Return the (x, y) coordinate for the center point of the cell that contains the specified text.  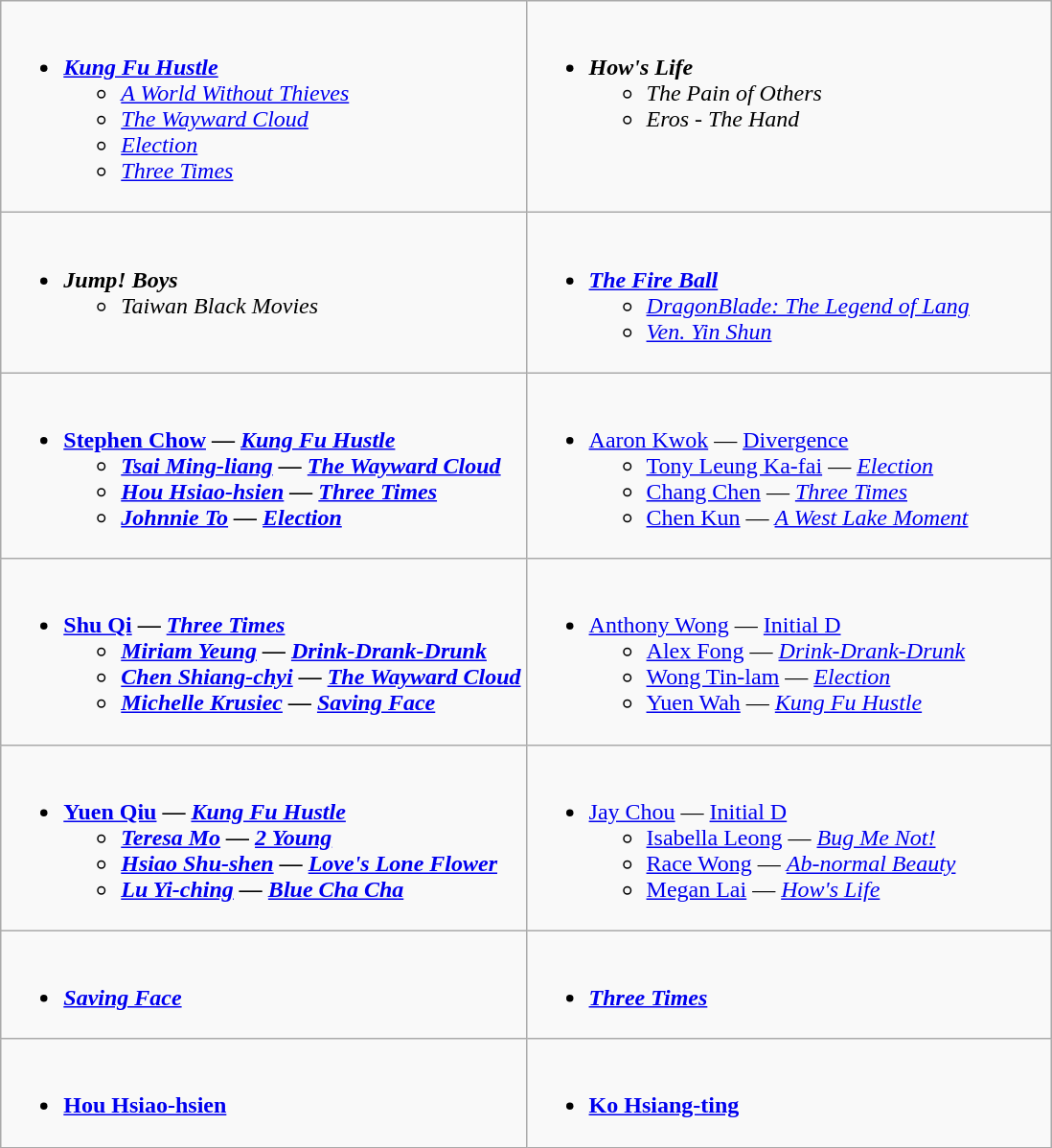
How's LifeThe Pain of OthersEros - The Hand (789, 107)
Saving Face (263, 985)
Jump! BoysTaiwan Black Movies (263, 293)
The Fire BallDragonBlade: The Legend of LangVen. Yin Shun (789, 293)
Kung Fu HustleA World Without ThievesThe Wayward CloudElectionThree Times (263, 107)
Jay Chou — Initial DIsabella Leong — Bug Me Not!Race Wong — Ab-normal BeautyMegan Lai — How's Life (789, 838)
Yuen Qiu — Kung Fu HustleTeresa Mo — 2 YoungHsiao Shu-shen — Love's Lone FlowerLu Yi-ching — Blue Cha Cha (263, 838)
Ko Hsiang-ting (789, 1092)
Three Times (789, 985)
Anthony Wong — Initial DAlex Fong — Drink-Drank-DrunkWong Tin-lam — ElectionYuen Wah — Kung Fu Hustle (789, 652)
Hou Hsiao-hsien (263, 1092)
Shu Qi — Three TimesMiriam Yeung — Drink-Drank-DrunkChen Shiang-chyi — The Wayward CloudMichelle Krusiec — Saving Face (263, 652)
Aaron Kwok — DivergenceTony Leung Ka-fai — ElectionChang Chen — Three TimesChen Kun — A West Lake Moment (789, 466)
Stephen Chow — Kung Fu HustleTsai Ming-liang — The Wayward CloudHou Hsiao-hsien — Three TimesJohnnie To — Election (263, 466)
